Scan for the cell matching the given text and deliver its (X, Y) coordinate at center. 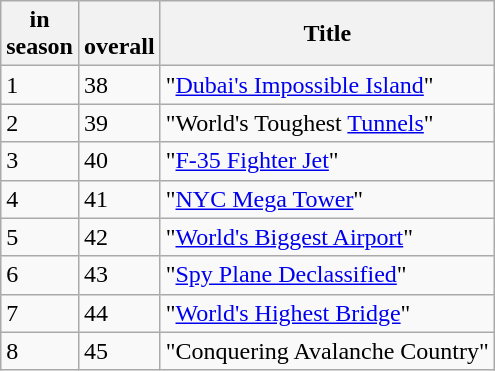
8 (40, 351)
"World's Toughest Tunnels" (327, 123)
1 (40, 85)
inseason (40, 34)
6 (40, 275)
5 (40, 237)
"NYC Mega Tower" (327, 199)
44 (119, 313)
41 (119, 199)
45 (119, 351)
2 (40, 123)
39 (119, 123)
"F-35 Fighter Jet" (327, 161)
overall (119, 34)
Title (327, 34)
"Spy Plane Declassified" (327, 275)
7 (40, 313)
"World's Biggest Airport" (327, 237)
43 (119, 275)
38 (119, 85)
40 (119, 161)
"World's Highest Bridge" (327, 313)
3 (40, 161)
"Conquering Avalanche Country" (327, 351)
"Dubai's Impossible Island" (327, 85)
4 (40, 199)
42 (119, 237)
